Search for the cell housing the specified text and yield its [X, Y] center coordinate. 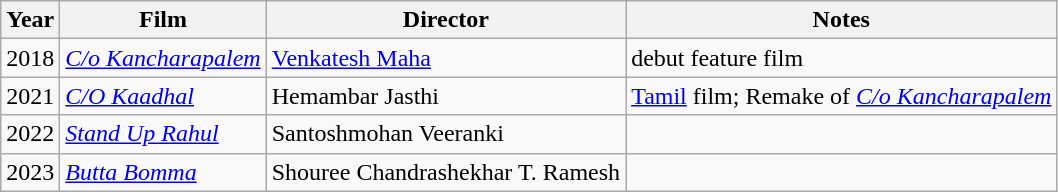
debut feature film [842, 58]
Hemambar Jasthi [446, 96]
Butta Bomma [163, 172]
Director [446, 20]
Stand Up Rahul [163, 134]
2018 [30, 58]
C/o Kancharapalem [163, 58]
Tamil film; Remake of C/o Kancharapalem [842, 96]
Venkatesh Maha [446, 58]
C/O Kaadhal [163, 96]
Notes [842, 20]
Film [163, 20]
2022 [30, 134]
Santoshmohan Veeranki [446, 134]
Year [30, 20]
2021 [30, 96]
Shouree Chandrashekhar T. Ramesh [446, 172]
2023 [30, 172]
